Find where the given text appears and provide that cell's center as [x, y] coordinate. 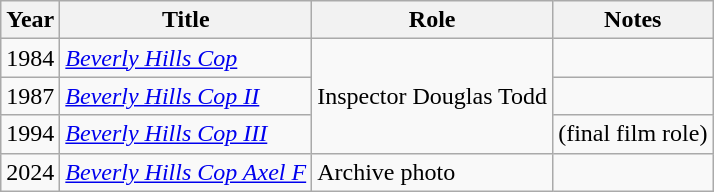
2024 [30, 172]
1987 [30, 96]
Beverly Hills Cop [186, 58]
1984 [30, 58]
Title [186, 20]
Archive photo [432, 172]
1994 [30, 134]
Beverly Hills Cop Axel F [186, 172]
Notes [633, 20]
Beverly Hills Cop II [186, 96]
Beverly Hills Cop III [186, 134]
Role [432, 20]
Inspector Douglas Todd [432, 96]
(final film role) [633, 134]
Year [30, 20]
